Locate the cell with the specified text and output its (X, Y) center coordinate. 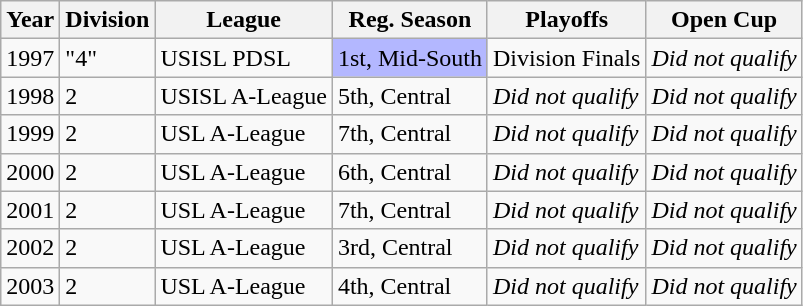
1999 (30, 134)
1st, Mid-South (410, 58)
Playoffs (566, 20)
2002 (30, 248)
2000 (30, 172)
6th, Central (410, 172)
2003 (30, 286)
4th, Central (410, 286)
"4" (108, 58)
Division (108, 20)
Year (30, 20)
Reg. Season (410, 20)
1997 (30, 58)
Open Cup (724, 20)
Division Finals (566, 58)
3rd, Central (410, 248)
5th, Central (410, 96)
2001 (30, 210)
1998 (30, 96)
USISL PDSL (244, 58)
USISL A-League (244, 96)
League (244, 20)
